Search for the cell housing the specified text and yield its [X, Y] center coordinate. 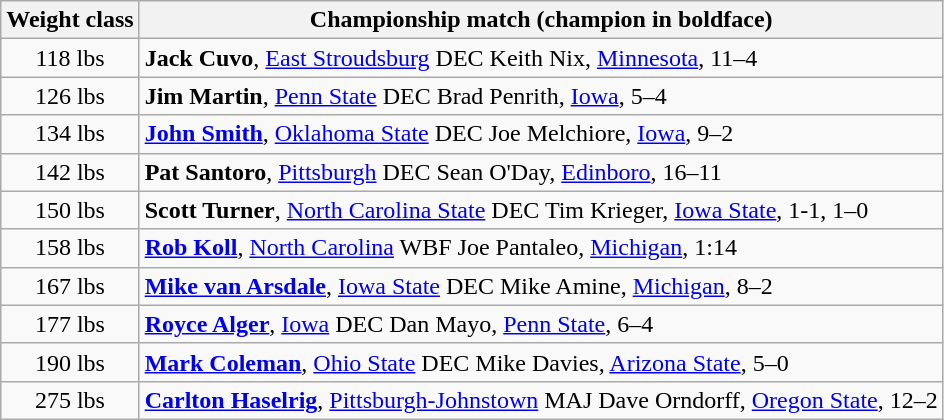
Mark Coleman, Ohio State DEC Mike Davies, Arizona State, 5–0 [541, 362]
Pat Santoro, Pittsburgh DEC Sean O'Day, Edinboro, 16–11 [541, 172]
142 lbs [70, 172]
Championship match (champion in boldface) [541, 20]
150 lbs [70, 210]
134 lbs [70, 134]
118 lbs [70, 58]
Weight class [70, 20]
Jack Cuvo, East Stroudsburg DEC Keith Nix, Minnesota, 11–4 [541, 58]
Scott Turner, North Carolina State DEC Tim Krieger, Iowa State, 1-1, 1–0 [541, 210]
Rob Koll, North Carolina WBF Joe Pantaleo, Michigan, 1:14 [541, 248]
Mike van Arsdale, Iowa State DEC Mike Amine, Michigan, 8–2 [541, 286]
126 lbs [70, 96]
John Smith, Oklahoma State DEC Joe Melchiore, Iowa, 9–2 [541, 134]
Royce Alger, Iowa DEC Dan Mayo, Penn State, 6–4 [541, 324]
167 lbs [70, 286]
Jim Martin, Penn State DEC Brad Penrith, Iowa, 5–4 [541, 96]
275 lbs [70, 400]
190 lbs [70, 362]
158 lbs [70, 248]
177 lbs [70, 324]
Carlton Haselrig, Pittsburgh-Johnstown MAJ Dave Orndorff, Oregon State, 12–2 [541, 400]
